Provide the [x, y] coordinate of the cell's center where the given text is located.  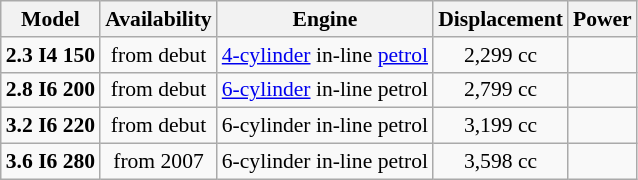
Displacement [500, 19]
Model [50, 19]
2,299 cc [500, 55]
3,598 cc [500, 162]
2,799 cc [500, 90]
2.3 I4 150 [50, 55]
2.8 I6 200 [50, 90]
from 2007 [158, 162]
Power [602, 19]
3.2 I6 220 [50, 126]
Availability [158, 19]
3,199 cc [500, 126]
4-cylinder in-line petrol [325, 55]
3.6 I6 280 [50, 162]
Engine [325, 19]
